Scan for the cell matching the given text and deliver its [x, y] coordinate at center. 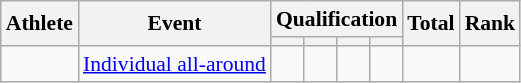
Total [430, 24]
Athlete [40, 24]
Qualification [336, 19]
Individual all-around [174, 64]
Rank [490, 24]
Event [174, 24]
